Return the (X, Y) coordinate for the center point of the cell that contains the specified text.  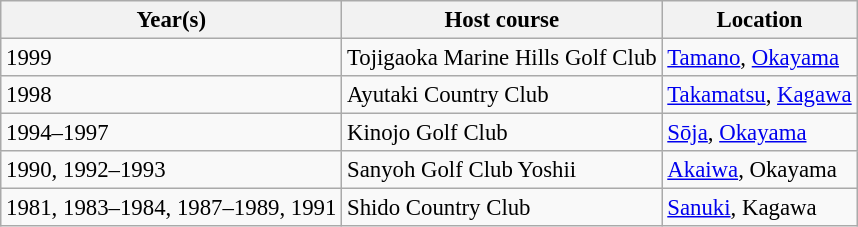
Sōja, Okayama (760, 133)
Year(s) (172, 20)
1994–1997 (172, 133)
Kinojo Golf Club (502, 133)
Location (760, 20)
Ayutaki Country Club (502, 95)
Host course (502, 20)
Sanyoh Golf Club Yoshii (502, 170)
1998 (172, 95)
1990, 1992–1993 (172, 170)
Akaiwa, Okayama (760, 170)
1999 (172, 58)
Sanuki, Kagawa (760, 208)
Tojigaoka Marine Hills Golf Club (502, 58)
1981, 1983–1984, 1987–1989, 1991 (172, 208)
Shido Country Club (502, 208)
Tamano, Okayama (760, 58)
Takamatsu, Kagawa (760, 95)
